Provide the [x, y] coordinate of the cell's center where the given text is located.  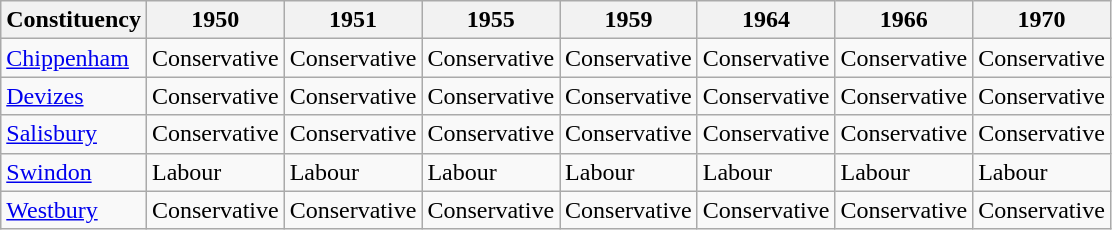
Swindon [74, 172]
Devizes [74, 96]
Westbury [74, 210]
Constituency [74, 20]
Chippenham [74, 58]
1959 [629, 20]
1964 [766, 20]
1951 [353, 20]
1950 [215, 20]
1970 [1042, 20]
1955 [491, 20]
Salisbury [74, 134]
1966 [904, 20]
